Capture the cell that displays the provided text and extract its [x, y] central coordinate. 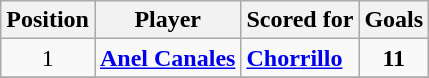
Chorrillo [300, 58]
Anel Canales [167, 58]
11 [394, 58]
1 [48, 58]
Player [167, 20]
Goals [394, 20]
Scored for [300, 20]
Position [48, 20]
